Detect which cell encompasses the target text, then output its (X, Y) center coordinate. 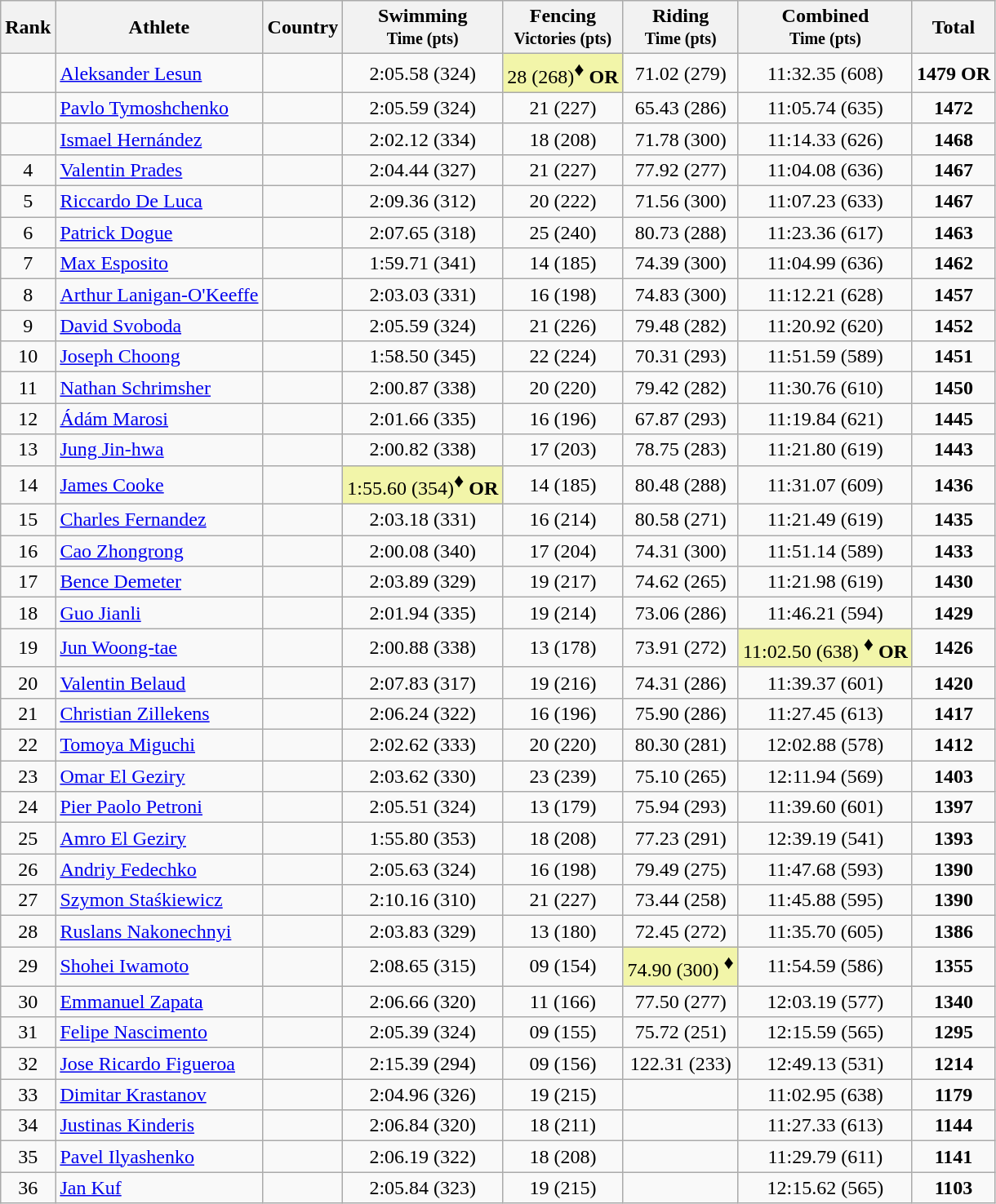
11:51.59 (589) (825, 357)
Riccardo De Luca (159, 202)
79.42 (282) (681, 388)
71.78 (300) (681, 139)
27 (28, 900)
2:05.63 (324) (423, 869)
1:58.50 (345) (423, 357)
4 (28, 170)
1214 (954, 1064)
1463 (954, 233)
1457 (954, 295)
09 (156) (563, 1064)
74.39 (300) (681, 264)
1:59.71 (341) (423, 264)
28 (268)♦ OR (563, 73)
Guo Jianli (159, 613)
13 (179) (563, 807)
12:15.59 (565) (825, 1033)
9 (28, 326)
Total (954, 28)
19 (28, 648)
2:03.03 (331) (423, 295)
1420 (954, 682)
74.62 (265) (681, 582)
79.48 (282) (681, 326)
11:29.79 (611) (825, 1157)
74.90 (300) ♦ (681, 966)
RidingTime (pts) (681, 28)
Nathan Schrimsher (159, 388)
CombinedTime (pts) (825, 28)
Pavlo Tymoshchenko (159, 108)
Jun Woong-tae (159, 648)
74.31 (286) (681, 682)
1:55.60 (354)♦ OR (423, 485)
Christian Zillekens (159, 714)
Amro El Geziry (159, 838)
73.44 (258) (681, 900)
Valentin Belaud (159, 682)
Jose Ricardo Figueroa (159, 1064)
Pier Paolo Petroni (159, 807)
2:05.51 (324) (423, 807)
1435 (954, 520)
11:46.21 (594) (825, 613)
75.72 (251) (681, 1033)
29 (28, 966)
1103 (954, 1188)
2:02.12 (334) (423, 139)
11:39.60 (601) (825, 807)
1443 (954, 450)
2:03.62 (330) (423, 776)
12:39.19 (541) (825, 838)
2:10.16 (310) (423, 900)
11:45.88 (595) (825, 900)
Dimitar Krastanov (159, 1095)
17 (28, 582)
11 (28, 388)
1417 (954, 714)
1433 (954, 551)
12:02.88 (578) (825, 745)
80.30 (281) (681, 745)
Felipe Nascimento (159, 1033)
71.02 (279) (681, 73)
Rank (28, 28)
Omar El Geziry (159, 776)
1403 (954, 776)
11:02.95 (638) (825, 1095)
12:49.13 (531) (825, 1064)
1450 (954, 388)
2:04.44 (327) (423, 170)
73.06 (286) (681, 613)
11:02.50 (638) ♦ OR (825, 648)
7 (28, 264)
122.31 (233) (681, 1064)
2:01.94 (335) (423, 613)
22 (28, 745)
11:04.99 (636) (825, 264)
80.73 (288) (681, 233)
11:21.49 (619) (825, 520)
75.94 (293) (681, 807)
1451 (954, 357)
1436 (954, 485)
11:19.84 (621) (825, 419)
1397 (954, 807)
1393 (954, 838)
Justinas Kinderis (159, 1126)
2:05.84 (323) (423, 1188)
73.91 (272) (681, 648)
77.92 (277) (681, 170)
1412 (954, 745)
12:15.62 (565) (825, 1188)
25 (240) (563, 233)
67.87 (293) (681, 419)
2:03.18 (331) (423, 520)
1452 (954, 326)
65.43 (286) (681, 108)
1355 (954, 966)
2:06.84 (320) (423, 1126)
19 (217) (563, 582)
13 (180) (563, 931)
15 (28, 520)
2:06.24 (322) (423, 714)
2:09.36 (312) (423, 202)
17 (203) (563, 450)
SwimmingTime (pts) (423, 28)
Valentin Prades (159, 170)
70.31 (293) (681, 357)
34 (28, 1126)
Jan Kuf (159, 1188)
26 (28, 869)
09 (155) (563, 1033)
2:00.82 (338) (423, 450)
30 (28, 1002)
1426 (954, 648)
24 (28, 807)
17 (204) (563, 551)
23 (28, 776)
18 (211) (563, 1126)
Arthur Lanigan-O'Keeffe (159, 295)
Ruslans Nakonechnyi (159, 931)
2:00.08 (340) (423, 551)
Athlete (159, 28)
Andriy Fedechko (159, 869)
1144 (954, 1126)
2:05.39 (324) (423, 1033)
James Cooke (159, 485)
Bence Demeter (159, 582)
13 (28, 450)
Aleksander Lesun (159, 73)
Joseph Choong (159, 357)
2:06.19 (322) (423, 1157)
74.83 (300) (681, 295)
Country (303, 28)
13 (178) (563, 648)
31 (28, 1033)
80.58 (271) (681, 520)
1462 (954, 264)
David Svoboda (159, 326)
21 (226) (563, 326)
77.23 (291) (681, 838)
21 (28, 714)
2:00.87 (338) (423, 388)
2:05.58 (324) (423, 73)
18 (28, 613)
1295 (954, 1033)
11:54.59 (586) (825, 966)
11:32.35 (608) (825, 73)
Patrick Dogue (159, 233)
1179 (954, 1095)
Emmanuel Zapata (159, 1002)
11:14.33 (626) (825, 139)
72.45 (272) (681, 931)
Jung Jin-hwa (159, 450)
2:07.65 (318) (423, 233)
78.75 (283) (681, 450)
10 (28, 357)
25 (28, 838)
1430 (954, 582)
FencingVictories (pts) (563, 28)
11:51.14 (589) (825, 551)
11:31.07 (609) (825, 485)
5 (28, 202)
16 (28, 551)
11:07.23 (633) (825, 202)
Tomoya Miguchi (159, 745)
11:30.76 (610) (825, 388)
75.90 (286) (681, 714)
1468 (954, 139)
20 (222) (563, 202)
1:55.80 (353) (423, 838)
74.31 (300) (681, 551)
36 (28, 1188)
09 (154) (563, 966)
11:20.92 (620) (825, 326)
11:27.33 (613) (825, 1126)
2:03.89 (329) (423, 582)
2:01.66 (335) (423, 419)
16 (214) (563, 520)
1472 (954, 108)
11:05.74 (635) (825, 108)
77.50 (277) (681, 1002)
Charles Fernandez (159, 520)
1340 (954, 1002)
2:04.96 (326) (423, 1095)
14 (28, 485)
1429 (954, 613)
80.48 (288) (681, 485)
6 (28, 233)
20 (28, 682)
1386 (954, 931)
2:06.66 (320) (423, 1002)
75.10 (265) (681, 776)
12 (28, 419)
79.49 (275) (681, 869)
12:11.94 (569) (825, 776)
11:23.36 (617) (825, 233)
23 (239) (563, 776)
11:27.45 (613) (825, 714)
12:03.19 (577) (825, 1002)
11:39.37 (601) (825, 682)
Szymon Staśkiewicz (159, 900)
Ádám Marosi (159, 419)
1445 (954, 419)
8 (28, 295)
11:35.70 (605) (825, 931)
Shohei Iwamoto (159, 966)
22 (224) (563, 357)
19 (216) (563, 682)
1141 (954, 1157)
2:07.83 (317) (423, 682)
32 (28, 1064)
2:02.62 (333) (423, 745)
11:21.80 (619) (825, 450)
2:00.88 (338) (423, 648)
2:08.65 (315) (423, 966)
11:47.68 (593) (825, 869)
Ismael Hernández (159, 139)
11 (166) (563, 1002)
Cao Zhongrong (159, 551)
11:21.98 (619) (825, 582)
19 (214) (563, 613)
11:12.21 (628) (825, 295)
11:04.08 (636) (825, 170)
Pavel Ilyashenko (159, 1157)
28 (28, 931)
2:03.83 (329) (423, 931)
33 (28, 1095)
71.56 (300) (681, 202)
Max Esposito (159, 264)
35 (28, 1157)
1479 OR (954, 73)
2:15.39 (294) (423, 1064)
